Capture the cell that displays the provided text and extract its (X, Y) central coordinate. 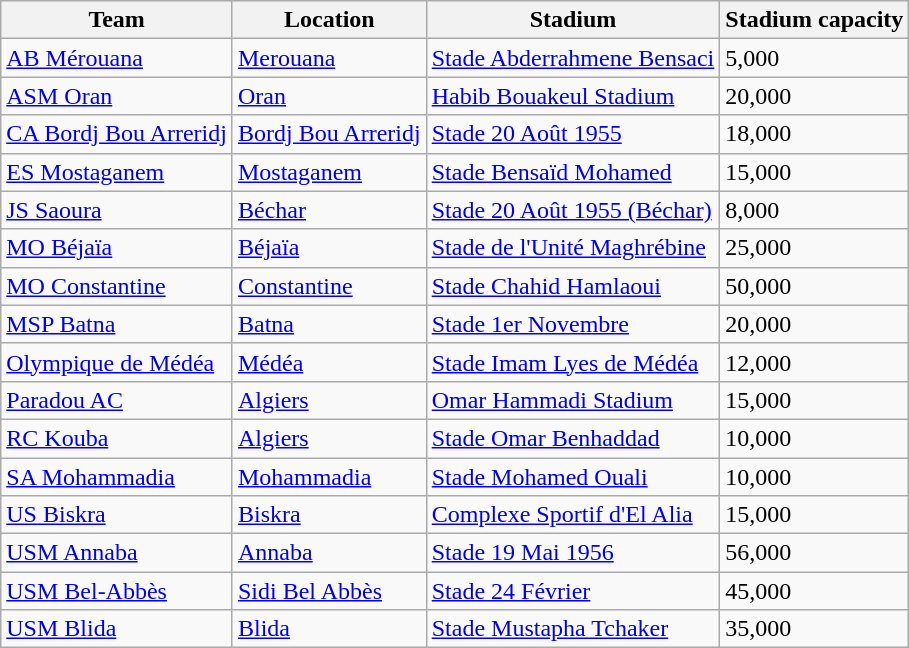
JS Saoura (117, 210)
Stade de l'Unité Maghrébine (573, 248)
Olympique de Médéa (117, 362)
25,000 (814, 248)
RC Kouba (117, 438)
Paradou AC (117, 400)
56,000 (814, 553)
US Biskra (117, 515)
Stade Omar Benhaddad (573, 438)
Complexe Sportif d'El Alia (573, 515)
Stade Abderrahmene Bensaci (573, 58)
Stade 1er Novembre (573, 324)
Oran (329, 96)
CA Bordj Bou Arreridj (117, 134)
Location (329, 20)
12,000 (814, 362)
AB Mérouana (117, 58)
MO Béjaïa (117, 248)
18,000 (814, 134)
SA Mohammadia (117, 477)
Stade 24 Février (573, 591)
Stade Mustapha Tchaker (573, 629)
35,000 (814, 629)
Stade 20 Août 1955 (Béchar) (573, 210)
Stade Imam Lyes de Médéa (573, 362)
Stade 19 Mai 1956 (573, 553)
45,000 (814, 591)
Stadium capacity (814, 20)
8,000 (814, 210)
Team (117, 20)
Stade Mohamed Ouali (573, 477)
Batna (329, 324)
Sidi Bel Abbès (329, 591)
Annaba (329, 553)
Stade Chahid Hamlaoui (573, 286)
ES Mostaganem (117, 172)
MSP Batna (117, 324)
Mostaganem (329, 172)
50,000 (814, 286)
Omar Hammadi Stadium (573, 400)
Constantine (329, 286)
Biskra (329, 515)
USM Blida (117, 629)
USM Bel-Abbès (117, 591)
Blida (329, 629)
Béchar (329, 210)
ASM Oran (117, 96)
Mohammadia (329, 477)
Merouana (329, 58)
Bordj Bou Arreridj (329, 134)
Médéa (329, 362)
Stadium (573, 20)
USM Annaba (117, 553)
Stade 20 Août 1955 (573, 134)
Habib Bouakeul Stadium (573, 96)
Béjaïa (329, 248)
MO Constantine (117, 286)
Stade Bensaïd Mohamed (573, 172)
5,000 (814, 58)
